Find where the given text appears and provide that cell's center as (X, Y) coordinate. 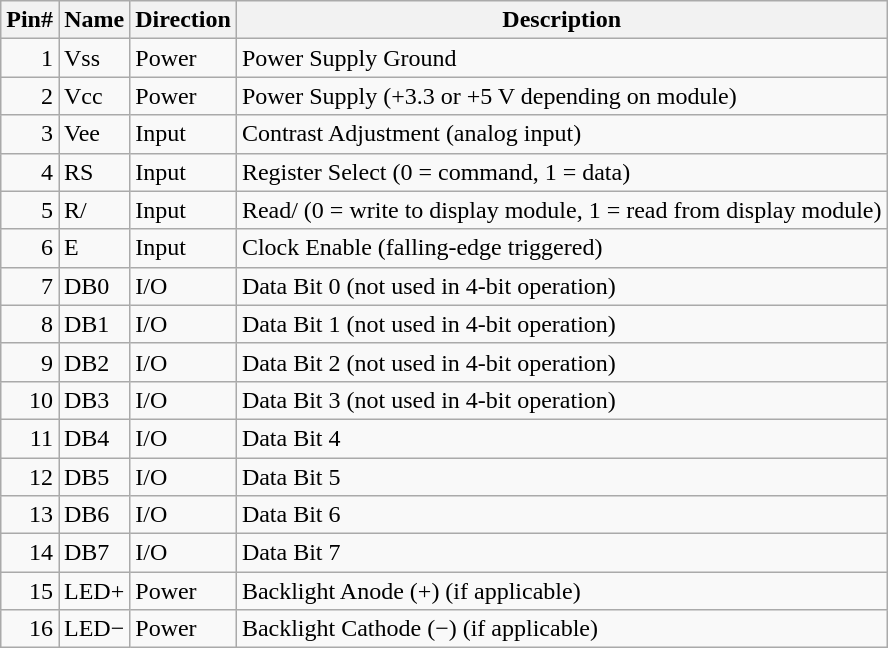
Direction (184, 20)
Data Bit 6 (562, 515)
7 (30, 286)
LED− (94, 629)
5 (30, 210)
DB7 (94, 553)
12 (30, 477)
Power Supply Ground (562, 58)
8 (30, 324)
3 (30, 134)
14 (30, 553)
DB0 (94, 286)
Vss (94, 58)
DB1 (94, 324)
Data Bit 2 (not used in 4-bit operation) (562, 362)
Name (94, 20)
DB6 (94, 515)
Data Bit 4 (562, 438)
RS (94, 172)
1 (30, 58)
Data Bit 7 (562, 553)
Data Bit 3 (not used in 4-bit operation) (562, 400)
16 (30, 629)
Vee (94, 134)
R/ (94, 210)
Data Bit 0 (not used in 4-bit operation) (562, 286)
Pin# (30, 20)
6 (30, 248)
E (94, 248)
11 (30, 438)
Backlight Anode (+) (if applicable) (562, 591)
Data Bit 5 (562, 477)
Description (562, 20)
Vcc (94, 96)
4 (30, 172)
DB4 (94, 438)
15 (30, 591)
Backlight Cathode (−) (if applicable) (562, 629)
Clock Enable (falling-edge triggered) (562, 248)
10 (30, 400)
Contrast Adjustment (analog input) (562, 134)
2 (30, 96)
Register Select (0 = command, 1 = data) (562, 172)
9 (30, 362)
DB2 (94, 362)
LED+ (94, 591)
Data Bit 1 (not used in 4-bit operation) (562, 324)
13 (30, 515)
DB3 (94, 400)
Read/ (0 = write to display module, 1 = read from display module) (562, 210)
Power Supply (+3.3 or +5 V depending on module) (562, 96)
DB5 (94, 477)
